Return [X, Y] of the center of cell containing provided text 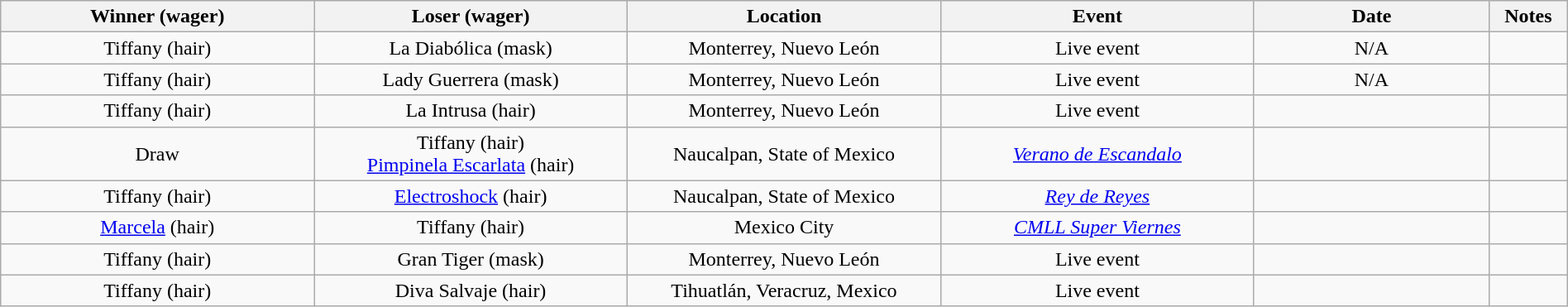
La Intrusa (hair) [471, 111]
Gran Tiger (mask) [471, 259]
Notes [1528, 17]
Loser (wager) [471, 17]
Electroshock (hair) [471, 196]
Winner (wager) [157, 17]
Draw [157, 154]
Marcela (hair) [157, 228]
Location [784, 17]
Tihuatlán, Veracruz, Mexico [784, 290]
CMLL Super Viernes [1097, 228]
Lady Guerrera (mask) [471, 79]
Tiffany (hair)Pimpinela Escarlata (hair) [471, 154]
La Diabólica (mask) [471, 48]
Mexico City [784, 228]
Diva Salvaje (hair) [471, 290]
Rey de Reyes [1097, 196]
Event [1097, 17]
Verano de Escandalo [1097, 154]
Date [1371, 17]
